Determine the [X, Y] coordinate at the center of the cell enclosing the given text.  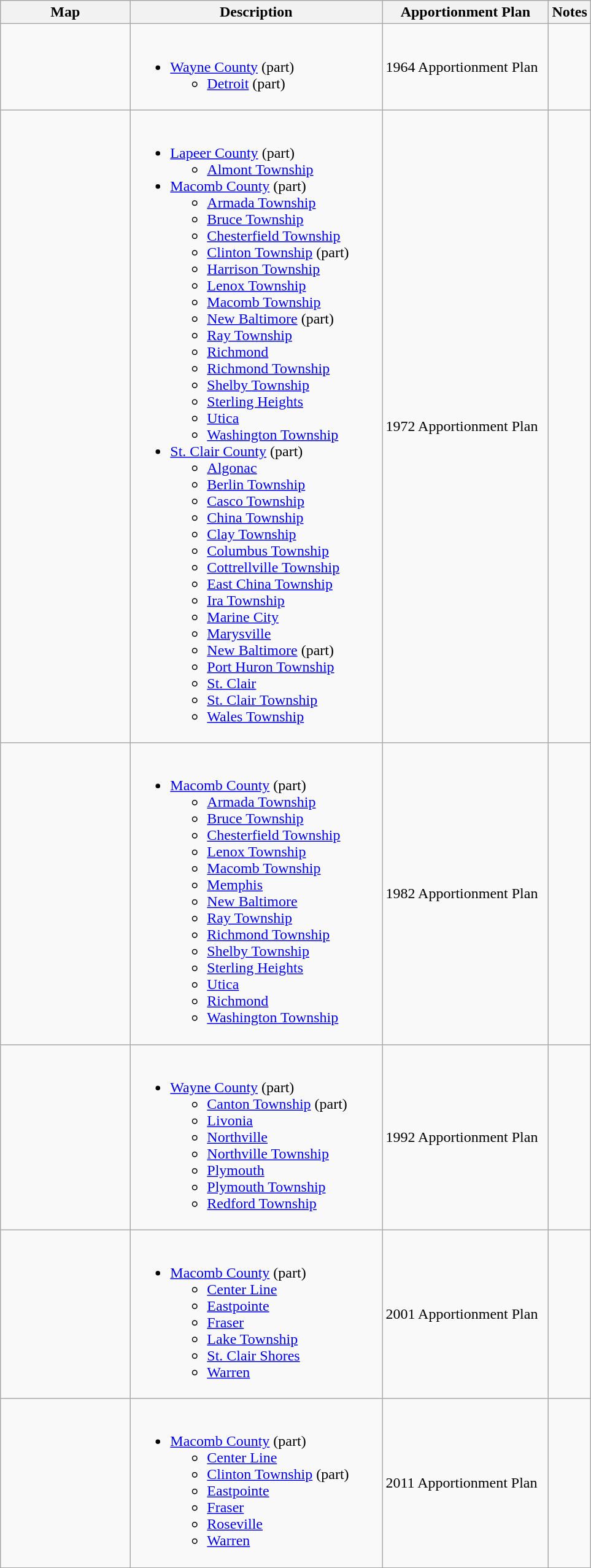
1992 Apportionment Plan [465, 1137]
Map [65, 12]
Wayne County (part)Canton Township (part)LivoniaNorthvilleNorthville TownshipPlymouthPlymouth TownshipRedford Township [257, 1137]
Apportionment Plan [465, 12]
2001 Apportionment Plan [465, 1314]
Macomb County (part)Center LineEastpointeFraserLake TownshipSt. Clair ShoresWarren [257, 1314]
2011 Apportionment Plan [465, 1483]
Wayne County (part)Detroit (part) [257, 67]
1972 Apportionment Plan [465, 426]
1982 Apportionment Plan [465, 894]
Notes [570, 12]
Macomb County (part)Center LineClinton Township (part)EastpointeFraserRosevilleWarren [257, 1483]
1964 Apportionment Plan [465, 67]
Description [257, 12]
